Output the (X, Y) coordinate of the center of the cell containing the given text.  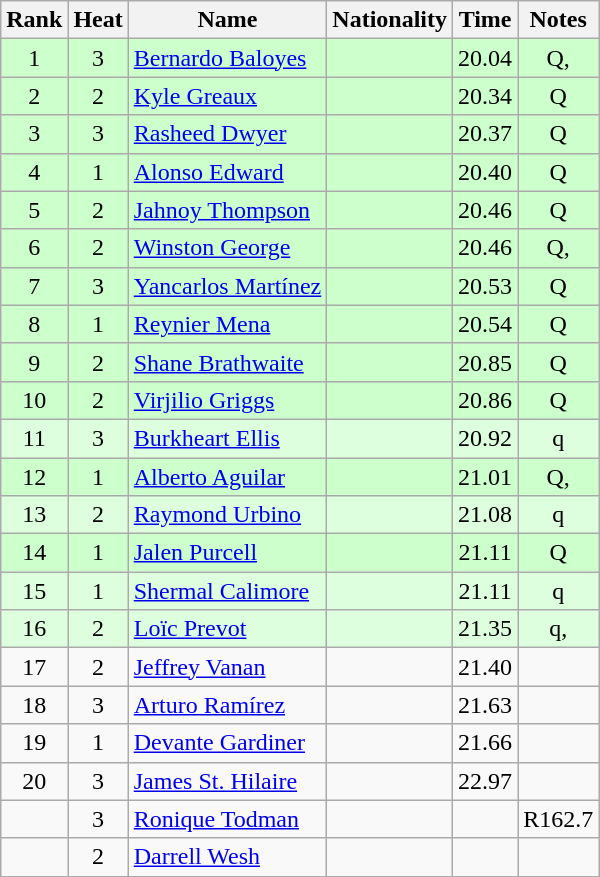
9 (34, 362)
17 (34, 667)
Rasheed Dwyer (228, 134)
Jahnoy Thompson (228, 210)
Raymond Urbino (228, 515)
Name (228, 20)
20.04 (486, 58)
Reynier Mena (228, 324)
Arturo Ramírez (228, 705)
22.97 (486, 781)
21.63 (486, 705)
Heat (98, 20)
Yancarlos Martínez (228, 286)
19 (34, 743)
20.85 (486, 362)
7 (34, 286)
15 (34, 591)
Alberto Aguilar (228, 477)
4 (34, 172)
21.35 (486, 629)
James St. Hilaire (228, 781)
21.40 (486, 667)
Winston George (228, 248)
5 (34, 210)
Ronique Todman (228, 819)
11 (34, 438)
Jalen Purcell (228, 553)
Loïc Prevot (228, 629)
20.53 (486, 286)
21.01 (486, 477)
20.37 (486, 134)
Kyle Greaux (228, 96)
20.54 (486, 324)
q, (558, 629)
18 (34, 705)
10 (34, 400)
Virjilio Griggs (228, 400)
20.92 (486, 438)
Shermal Calimore (228, 591)
Devante Gardiner (228, 743)
21.08 (486, 515)
Jeffrey Vanan (228, 667)
Shane Brathwaite (228, 362)
13 (34, 515)
8 (34, 324)
20.34 (486, 96)
Time (486, 20)
Bernardo Baloyes (228, 58)
20 (34, 781)
Notes (558, 20)
21.66 (486, 743)
14 (34, 553)
Darrell Wesh (228, 857)
Rank (34, 20)
Burkheart Ellis (228, 438)
Alonso Edward (228, 172)
16 (34, 629)
20.40 (486, 172)
R162.7 (558, 819)
20.86 (486, 400)
6 (34, 248)
Nationality (390, 20)
12 (34, 477)
